Locate the cell with the specified text and output its (x, y) center coordinate. 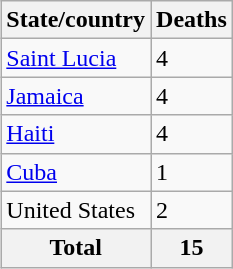
State/country (76, 20)
1 (192, 172)
Haiti (76, 134)
2 (192, 210)
Total (76, 248)
Deaths (192, 20)
Cuba (76, 172)
United States (76, 210)
15 (192, 248)
Jamaica (76, 96)
Saint Lucia (76, 58)
